Locate the cell with the specified text and output its (X, Y) center coordinate. 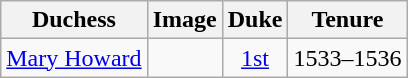
Duchess (74, 20)
Mary Howard (74, 58)
Duke (255, 20)
Image (184, 20)
1533–1536 (348, 58)
Tenure (348, 20)
1st (255, 58)
